Search for the cell housing the specified text and yield its (x, y) center coordinate. 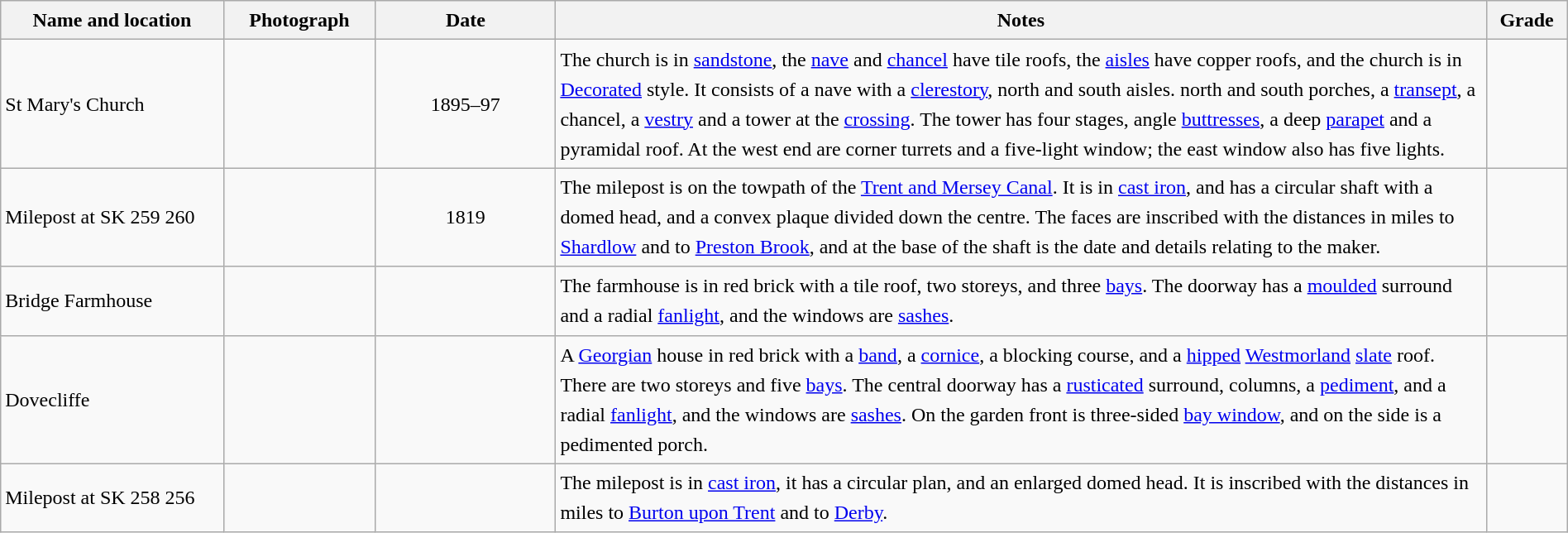
Bridge Farmhouse (112, 301)
Notes (1021, 20)
Dovecliffe (112, 399)
Name and location (112, 20)
St Mary's Church (112, 104)
Milepost at SK 259 260 (112, 217)
Photograph (299, 20)
Date (466, 20)
Grade (1527, 20)
1819 (466, 217)
1895–97 (466, 104)
Milepost at SK 258 256 (112, 498)
